From the cell containing the given text, extract its center point as [x, y] coordinate. 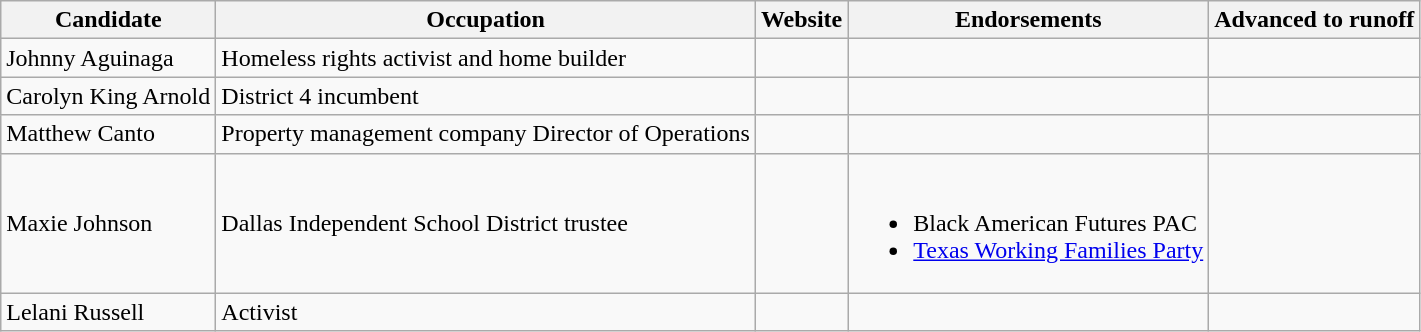
Black American Futures PACTexas Working Families Party [1028, 223]
Advanced to runoff [1314, 20]
Property management company Director of Operations [486, 134]
District 4 incumbent [486, 96]
Matthew Canto [108, 134]
Carolyn King Arnold [108, 96]
Johnny Aguinaga [108, 58]
Activist [486, 312]
Candidate [108, 20]
Homeless rights activist and home builder [486, 58]
Lelani Russell [108, 312]
Website [801, 20]
Endorsements [1028, 20]
Maxie Johnson [108, 223]
Occupation [486, 20]
Dallas Independent School District trustee [486, 223]
